Search for the cell housing the specified text and yield its (X, Y) center coordinate. 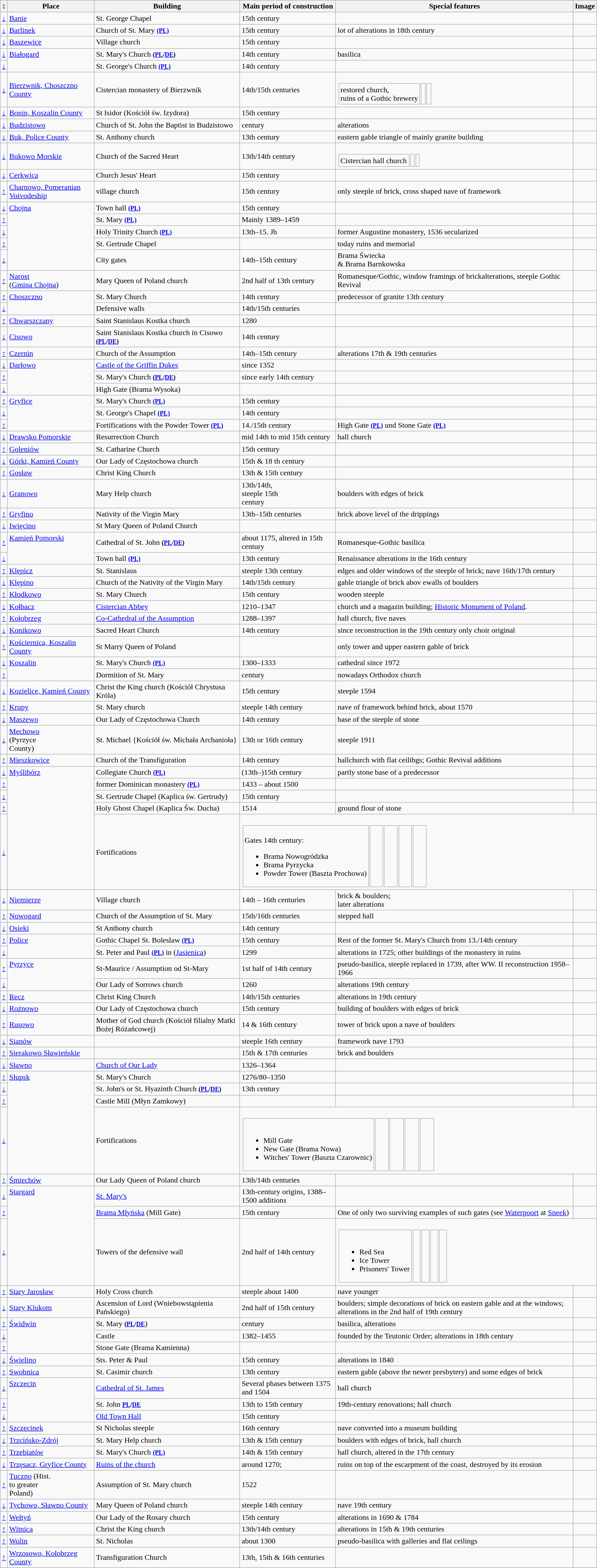
Bierzwnik, Choszczno County (51, 89)
brick above level of the drippings (454, 514)
Image (585, 6)
Ruins of the church (167, 1464)
Gryfice (51, 413)
13th-century origins, 1388–1500 additions (288, 1196)
St-Maurice / Assumption od St-Mary (167, 968)
steeple 16th century (288, 1041)
St. Anthony church (167, 137)
Nativity of the Virgin Mary (167, 514)
eastern gable (above the newer presbytery) and some edges of brick (454, 1372)
Klępicz (51, 570)
Castle Mill (Młyn Zamkowy) (167, 1101)
Holy Trinity Church (PL) (167, 232)
High Gate (Brama Wysoka) (167, 389)
15th/16th centuries (288, 916)
eastern gable triangle of mainly granite building (454, 137)
14th – 16th centuries (288, 900)
13th, 15th & 16th centuries (288, 1558)
Kołobrzeg (51, 619)
St. Gertrude Chapel (Kaplica św. Gertrudy) (167, 796)
Gosław (51, 473)
1300–1333 (288, 663)
Budzistowo (51, 125)
14./15th century (288, 425)
hall church, altered in the 17th century (454, 1452)
today ruins and memorial (454, 244)
16th century (288, 1428)
Barlinek (51, 30)
predecessor of granite 13th century (454, 297)
Castle (167, 1336)
Church of the Assumption (167, 353)
Church Jesus' Heart (167, 175)
15th & 18 th century (288, 461)
Granowo (51, 493)
basilica, alterations (454, 1324)
boulders with edges of brick, hall church (454, 1440)
Cathedral of St. James (167, 1388)
Sierakowo Sławieńskie (51, 1053)
steeple 13th century (288, 570)
Drawsko Pomorskie (51, 437)
13th/14th centuries (288, 1180)
Chwarszczany (51, 321)
14 & 16th century (288, 1025)
church and a magazin building; Historic Monument of Poland. (454, 606)
Cerkwica (51, 175)
basilica (454, 54)
brick & boulders;later alterations (454, 900)
Christ the King church (Kościół Chrystusa Króla) (167, 691)
Towers of the defensive wall (167, 1252)
St. Stanislaus (167, 570)
Special features (454, 6)
1288–1397 (288, 619)
pseudo-basilica, steeple replaced in 1739, after WW. II reconstruction 1958–1966 (454, 968)
St. Mary's Church (167, 1077)
Church of the Assumption of St. Mary (167, 916)
former Augustine monastery, 1536 secularized (454, 232)
Castle of the Griffin Dukes (167, 365)
Saint Stanislaus Kostka church in Cisowo (PL/DE) (167, 337)
Resurrection Church (167, 437)
steeple 1911 (454, 740)
St. Gertrude Chapel (167, 244)
Old Town Hall (167, 1416)
nave 19th century (454, 1505)
wooden steeple (454, 594)
Church of the Nativity of the Virgin Mary (167, 582)
village church (167, 191)
Białogard (51, 60)
stepped hall (454, 916)
Wełtyń (51, 1517)
Holy Ghost Chapel (Kaplica Św. Ducha) (167, 808)
lot of alterations in 18th century (454, 30)
Kamień Pomorski (51, 548)
Myślibórz (51, 828)
1382–1455 (288, 1336)
St. Mary church (167, 707)
founded by the Teutonic Order; alterations in 18th century (454, 1336)
since reconstruction in the 19th century only choir original (454, 630)
Kozielice, Kamień County (51, 691)
1326–1364 (288, 1065)
Police (51, 946)
13th or 16th century (288, 740)
St Anthony church (167, 928)
Romanesque/Gothic, window framings of brickalterations, steeple Gothic Revival (454, 280)
Szczecin (51, 1400)
City gates (167, 260)
Stargard (51, 1236)
Śmiechów (51, 1180)
Bukowo Morskie (51, 156)
Świelino (51, 1360)
St. Catharine Church (167, 449)
partly stone base of a predecessor (454, 772)
Czernin (51, 353)
1280 (288, 321)
alterations in 1725; other buildings of the monastery in ruins (454, 952)
St Mary Queen of Poland Church (167, 526)
St. Casimir church (167, 1372)
St Marry Queen of Poland (167, 647)
Sacred Heart Church (167, 630)
1210–1347 (288, 606)
Cistercian monastery of Bierzwnik (167, 89)
Klępino (51, 582)
hallchurch with flat ceilibgs; Gothic Revival additions (454, 760)
Trzebiatów (51, 1452)
Holy Cross church (167, 1291)
Our Lady of the Rosary church (167, 1517)
Banie (51, 18)
Brama Młyńska (Mill Gate) (167, 1212)
Nowogard (51, 916)
Our Lady of Sorrows church (167, 984)
1522 (288, 1485)
Mother of God church (Kościół filialny Matki Bożej Różańcowej) (167, 1025)
High Gate (PL) und Stone Gate (PL) (454, 425)
13th–15. Jh (288, 232)
Trzcińsko-Zdrój (51, 1440)
Mieszkowice (51, 760)
ruins on top of the escarpment of the coast, destroyed by its erosion (454, 1464)
2nd half of 13th century (288, 280)
only tower and upper eastern gable of brick (454, 647)
Gothic Chapel St. Boleslaw (PL) (167, 940)
Krupy (51, 707)
Our Lady of Częstochowa Church (167, 719)
Wrzosowo, Kołobrzeg County (51, 1558)
boulders; simple decorations of brick on eastern gable and at the windows; alterations in the 2nd half of 19th century (454, 1308)
St. George Chapel (167, 18)
Stary Jarosław (51, 1291)
Sts. Peter & Paul (167, 1360)
Buk, Police County (51, 137)
Górki, Kamień County (51, 461)
Church of Our Lady (167, 1065)
Church of St. Mary (PL) (167, 30)
Narost(Gmina Chojna) (51, 280)
alterations in 1840 (454, 1360)
Trzęsacz, Gryfice County (51, 1464)
Pyrzyce (51, 974)
Kłodkowo (51, 594)
Place (51, 6)
alterations (454, 125)
Kołbacz (51, 606)
Cathedral of St. John (PL/DE) (167, 542)
nave converted into a museum building (454, 1428)
Sianów (51, 1041)
Choszczno (51, 303)
Iwięcino (51, 526)
St. John PL/DE (167, 1404)
2nd half of 14th century (288, 1252)
St. John's or St. Hyazinth Church (PL/DE) (167, 1089)
Dormition of St. Mary (167, 675)
Konikowo (51, 630)
Mary Help church (167, 493)
1433 – about 1500 (288, 784)
13th/14th,steeple 15thcentury (288, 493)
base of the steeple of stone (454, 719)
Building (167, 6)
Assumption of St. Mary church (167, 1485)
former Dominican monastery (PL) (167, 784)
nave of framework behind brick, about 1570 (454, 707)
Rożnowo (51, 1009)
Darłowo (51, 377)
ground flour of stone (454, 808)
around 1270; (288, 1464)
Saint Stanislaus Kostka church (167, 321)
alterations in 19th century (454, 997)
steeple about 1400 (288, 1291)
1514 (288, 808)
Szczecinek (51, 1428)
steeple 1594 (454, 691)
Tychowo, Sławno County (51, 1505)
St. Peter and Paul (PL) in (Jasienica) (167, 952)
St. George's Church (PL) (167, 66)
13th to 15th century (288, 1404)
since 1352 (288, 365)
Several phases between 1375 and 1504 (288, 1388)
Sławno (51, 1065)
nowadays Orthodox church (454, 675)
St. Michael {Kościół św. Michała Archanioła} (167, 740)
Christ the King church (167, 1529)
14th/15th century (288, 582)
pseudo-basilica with galleries and flat ceilings (454, 1541)
1276/80–1350 (288, 1077)
alterations 17th & 19th centuries (454, 353)
St. Mary's (167, 1196)
Collegiate Church (PL) (167, 772)
edges and older windows of the steeple of brick; nave 16th/17th century (454, 570)
Main period of construction (288, 6)
Koszalin (51, 669)
Cistercian Abbey (167, 606)
Witnica (51, 1529)
Osieki (51, 928)
cathedral since 1972 (454, 663)
2nd half of 15th century (288, 1308)
Church of the Sacred Heart (167, 156)
Mechowo(PyrzyceCounty) (51, 740)
hall church, five naves (454, 619)
building of boulders with edges of brick (454, 1009)
(13th–)15th century (288, 772)
St. Mary (PL/DE) (167, 1324)
St Nicholas steeple (167, 1428)
Fortifications with the Powder Tower (PL) (167, 425)
nave younger (454, 1291)
St. Mary (PL) (167, 220)
brick and boulders (454, 1053)
Baszewice (51, 42)
alterations 19th century (454, 984)
Romanesque-Gothic basilica (454, 542)
Goleniów (51, 449)
St. Nicholas (167, 1541)
Maszewo (51, 719)
mid 14th to mid 15th century (288, 437)
19th-century renovations; hall church (454, 1404)
about 1300 (288, 1541)
Transfiguration Church (167, 1558)
Mainly 1389–1459 (288, 220)
since early 14th century (288, 377)
Wolin (51, 1541)
Stary Klukom (51, 1308)
Swobnica (51, 1372)
Our Lady Queen of Poland church (167, 1180)
Ascension of Lord (Wniebowstąpienia Pańskiego) (167, 1308)
framework nave 1793 (454, 1041)
St. George's Chapel (PL) (167, 413)
1260 (288, 984)
Słupsk (51, 1122)
14th & 15th century (288, 1452)
15th & 17th centuries (288, 1053)
Church of the Transfiguration (167, 760)
Renaissance alterations in the 16th century (454, 558)
13th–15th centuries (288, 514)
Kościernica, Koszalin County (51, 647)
Church of St. John the Baptist in Budzistowo (167, 125)
about 1175, altered in 15th century (288, 542)
Cisowo (51, 337)
1st half of 14th century (288, 968)
tower of brick upon a nave of boulders (454, 1025)
alterations in 15th & 19th centuries (454, 1529)
1299 (288, 952)
Bonin, Koszalin County (51, 113)
alterations in 1690 & 1784 (454, 1517)
↕ (4, 6)
Rest of the former St. Mary's Church from 13./14th century (454, 940)
Gryfino (51, 514)
Recz (51, 997)
Tuczno (Hist.to greaterPoland) (51, 1485)
Brama Świecka& Brama Barnkowska (454, 260)
Co-Cathedral of the Assumption (167, 619)
St Isidor (Kościół św. Izydora) (167, 113)
only steeple of brick, cross shaped nave of framework (454, 191)
Defensive walls (167, 309)
Rusowo (51, 1025)
Świdwin (51, 1336)
St. Mary Help church (167, 1440)
Charnowo, Pomeranian Voivodeship (51, 191)
boulders with edges of brick (454, 493)
Stone Gate (Brama Kamienna) (167, 1348)
Niemierze (51, 900)
Chojna (51, 236)
One of only two surviving examples of such gates (see Waterpoort at Sneek) (454, 1212)
gable triangle of brick abov ewalls of boulders (454, 582)
